Return [X, Y] of the center of cell containing provided text 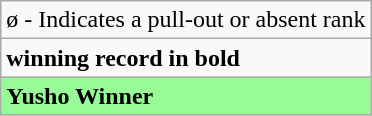
Yusho Winner [186, 96]
winning record in bold [186, 58]
ø - Indicates a pull-out or absent rank [186, 20]
